Extract the (X, Y) coordinate from the center of the cell holding the provided text.  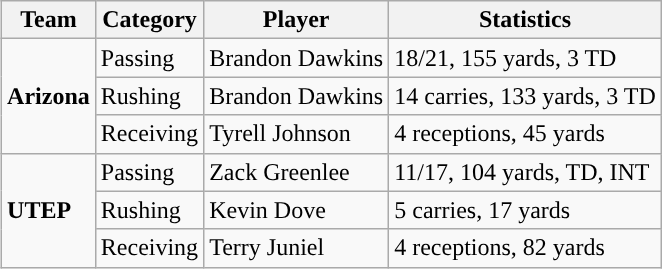
Tyrell Johnson (296, 134)
Terry Juniel (296, 248)
Arizona (49, 96)
14 carries, 133 yards, 3 TD (526, 96)
5 carries, 17 yards (526, 210)
Zack Greenlee (296, 172)
18/21, 155 yards, 3 TD (526, 58)
Team (49, 20)
Statistics (526, 20)
4 receptions, 82 yards (526, 248)
4 receptions, 45 yards (526, 134)
Player (296, 20)
Kevin Dove (296, 210)
UTEP (49, 210)
11/17, 104 yards, TD, INT (526, 172)
Category (149, 20)
